Identify which cell holds the provided text, then report its [X, Y] central coordinate. 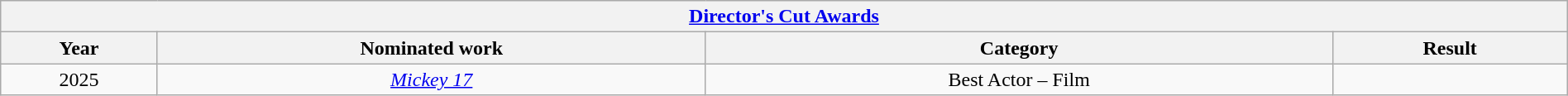
Mickey 17 [432, 79]
Result [1450, 48]
Nominated work [432, 48]
Director's Cut Awards [784, 17]
2025 [79, 79]
Year [79, 48]
Best Actor – Film [1019, 79]
Category [1019, 48]
